Output the [x, y] coordinate of the center of the cell containing the given text.  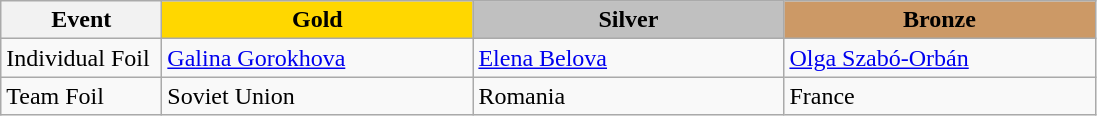
Team Foil [82, 96]
Elena Belova [628, 58]
France [940, 96]
Gold [318, 20]
Olga Szabó-Orbán [940, 58]
Galina Gorokhova [318, 58]
Bronze [940, 20]
Event [82, 20]
Soviet Union [318, 96]
Silver [628, 20]
Individual Foil [82, 58]
Romania [628, 96]
